Extract the [X, Y] coordinate from the center of the cell holding the provided text.  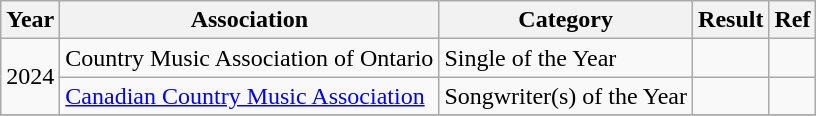
Single of the Year [566, 58]
Category [566, 20]
Ref [792, 20]
Association [250, 20]
Result [731, 20]
Canadian Country Music Association [250, 96]
Songwriter(s) of the Year [566, 96]
Year [30, 20]
2024 [30, 77]
Country Music Association of Ontario [250, 58]
